Return the (x, y) coordinate for the center point of the cell that contains the specified text.  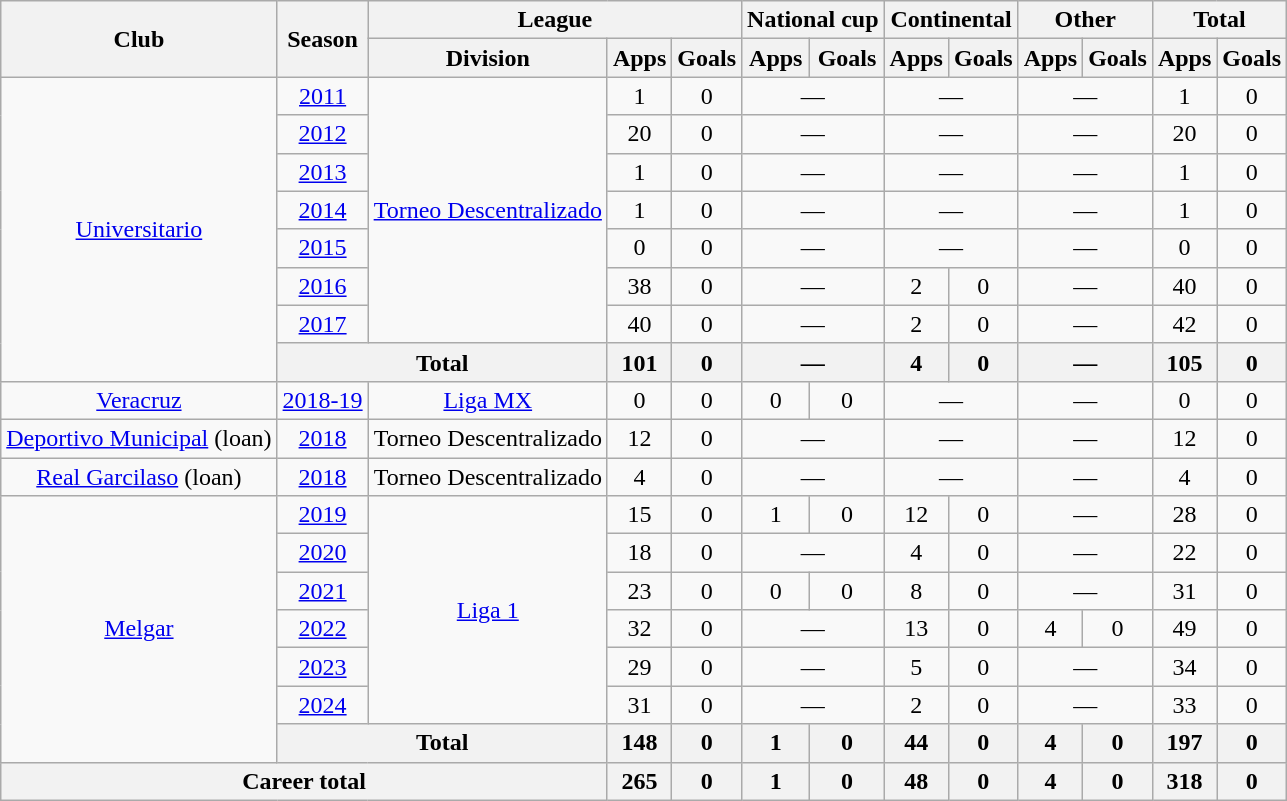
22 (1184, 553)
Real Garcilaso (loan) (139, 477)
Liga 1 (488, 610)
2013 (322, 172)
2015 (322, 248)
2011 (322, 96)
Veracruz (139, 400)
2021 (322, 591)
2023 (322, 667)
23 (639, 591)
44 (916, 743)
2018-19 (322, 400)
2019 (322, 515)
Division (488, 58)
Universitario (139, 229)
Other (1085, 20)
29 (639, 667)
105 (1184, 362)
2017 (322, 324)
2014 (322, 210)
Career total (304, 781)
38 (639, 286)
Continental (951, 20)
49 (1184, 629)
34 (1184, 667)
Liga MX (488, 400)
33 (1184, 705)
2016 (322, 286)
2020 (322, 553)
13 (916, 629)
148 (639, 743)
48 (916, 781)
18 (639, 553)
Deportivo Municipal (loan) (139, 438)
101 (639, 362)
Season (322, 39)
National cup (813, 20)
42 (1184, 324)
32 (639, 629)
5 (916, 667)
2012 (322, 134)
Club (139, 39)
265 (639, 781)
28 (1184, 515)
2024 (322, 705)
318 (1184, 781)
197 (1184, 743)
Melgar (139, 629)
League (554, 20)
2022 (322, 629)
15 (639, 515)
8 (916, 591)
